Capture the cell that displays the provided text and extract its [x, y] central coordinate. 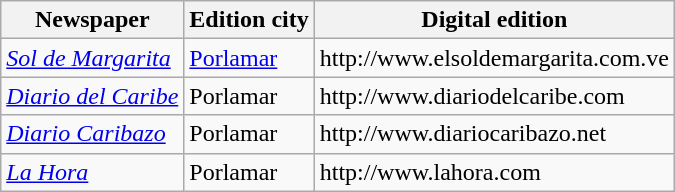
http://www.elsoldemargarita.com.ve [494, 58]
http://www.diariodelcaribe.com [494, 96]
Newspaper [92, 20]
La Hora [92, 172]
http://www.diariocaribazo.net [494, 134]
Edition city [249, 20]
Digital edition [494, 20]
Diario del Caribe [92, 96]
Diario Caribazo [92, 134]
http://www.lahora.com [494, 172]
Sol de Margarita [92, 58]
